Return (x, y) of the center of cell containing provided text 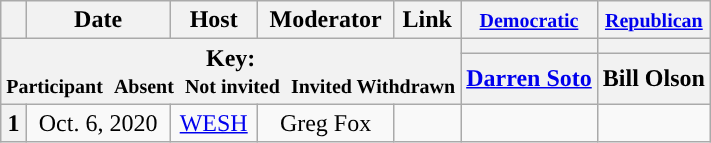
WESH (214, 123)
Key: Participant Absent Not invited Invited Withdrawn (231, 72)
Republican (654, 20)
Oct. 6, 2020 (98, 123)
Greg Fox (325, 123)
Date (98, 20)
1 (14, 123)
Link (428, 20)
Bill Olson (654, 78)
Moderator (325, 20)
Host (214, 20)
Darren Soto (530, 78)
Democratic (530, 20)
